Return the (X, Y) coordinate for the center point of the cell that contains the specified text.  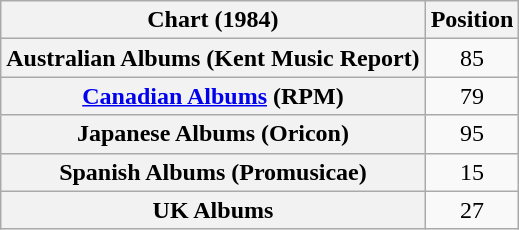
15 (472, 172)
27 (472, 210)
85 (472, 58)
Japanese Albums (Oricon) (213, 134)
Spanish Albums (Promusicae) (213, 172)
79 (472, 96)
Australian Albums (Kent Music Report) (213, 58)
Position (472, 20)
Canadian Albums (RPM) (213, 96)
Chart (1984) (213, 20)
95 (472, 134)
UK Albums (213, 210)
